Output the [x, y] coordinate of the center of the cell containing the given text.  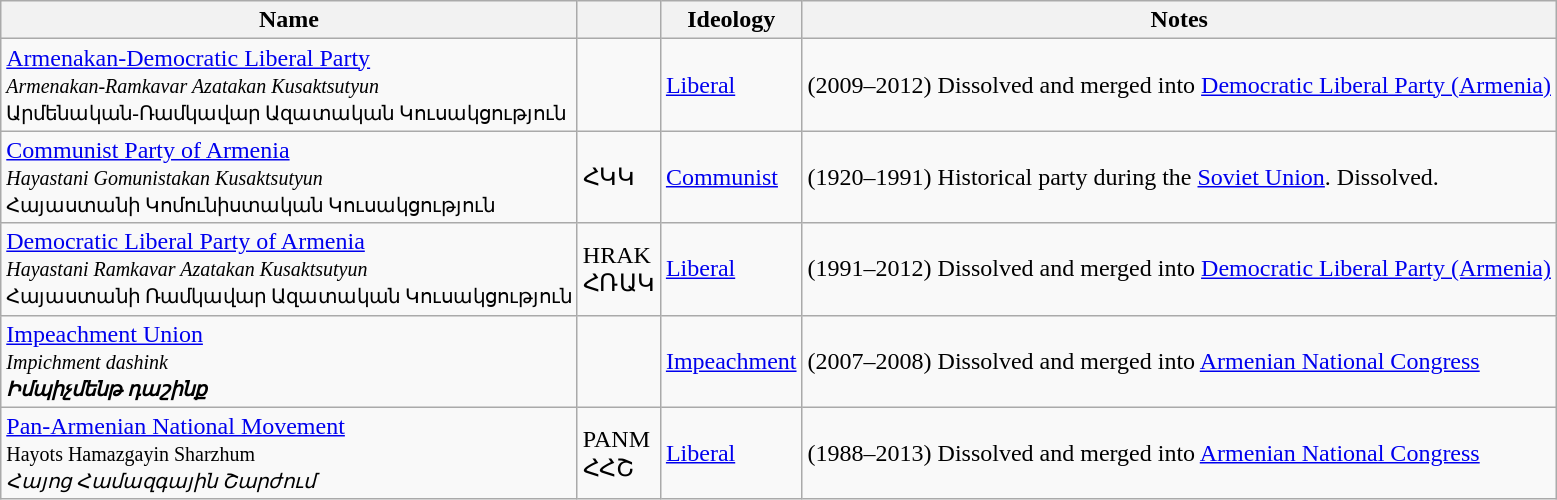
Armenakan-Democratic Liberal PartyArmenakan-Ramkavar Azatakan Kusaktsutyun Արմենական-Ռամկավար Ազատական Կուսակցություն [290, 85]
Communist Party of ArmeniaHayastani Gomunistakan Kusaktsutyun Հայաստանի Կոմունիստական Կուսակցություն [290, 177]
Name [290, 20]
ՀԿԿ [618, 177]
Democratic Liberal Party of ArmeniaHayastani Ramkavar Azatakan Kusaktsutyun Հայաստանի Ռամկավար Ազատական Կուսակցություն [290, 269]
Impeachment UnionImpichment dashink Իմպիչմենթ դաշինք [290, 361]
HRAK ՀՌԱԿ [618, 269]
PANM ՀՀՇ [618, 453]
Notes [1179, 20]
(1991–2012) Dissolved and merged into Democratic Liberal Party (Armenia) [1179, 269]
(1988–2013) Dissolved and merged into Armenian National Congress [1179, 453]
Pan-Armenian National MovementHayots Hamazgayin Sharzhum Հայոց Համազգային Շարժում [290, 453]
Communist [731, 177]
(2007–2008) Dissolved and merged into Armenian National Congress [1179, 361]
Impeachment [731, 361]
(1920–1991) Historical party during the Soviet Union. Dissolved. [1179, 177]
(2009–2012) Dissolved and merged into Democratic Liberal Party (Armenia) [1179, 85]
Ideology [731, 20]
